Capture the cell that displays the provided text and extract its (X, Y) central coordinate. 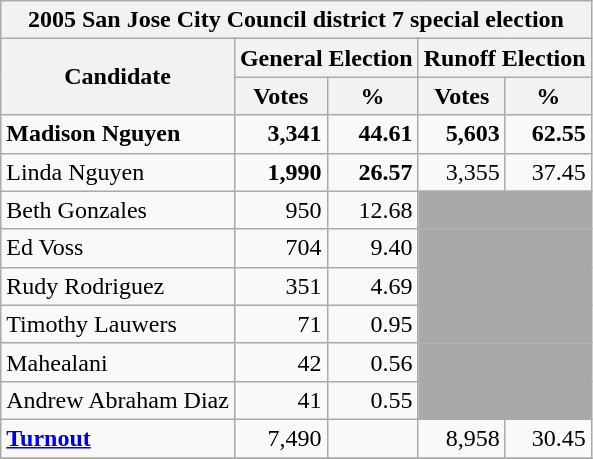
3,341 (280, 134)
Rudy Rodriguez (118, 286)
Beth Gonzales (118, 210)
4.69 (372, 286)
0.56 (372, 362)
41 (280, 400)
8,958 (462, 438)
351 (280, 286)
12.68 (372, 210)
26.57 (372, 172)
2005 San Jose City Council district 7 special election (296, 20)
5,603 (462, 134)
Runoff Election (504, 58)
3,355 (462, 172)
9.40 (372, 248)
30.45 (548, 438)
Candidate (118, 77)
Turnout (118, 438)
Ed Voss (118, 248)
0.55 (372, 400)
44.61 (372, 134)
Andrew Abraham Diaz (118, 400)
7,490 (280, 438)
General Election (326, 58)
Linda Nguyen (118, 172)
Timothy Lauwers (118, 324)
62.55 (548, 134)
0.95 (372, 324)
Mahealani (118, 362)
42 (280, 362)
950 (280, 210)
704 (280, 248)
71 (280, 324)
1,990 (280, 172)
Madison Nguyen (118, 134)
37.45 (548, 172)
